Determine the (x, y) coordinate at the center of the cell enclosing the given text.  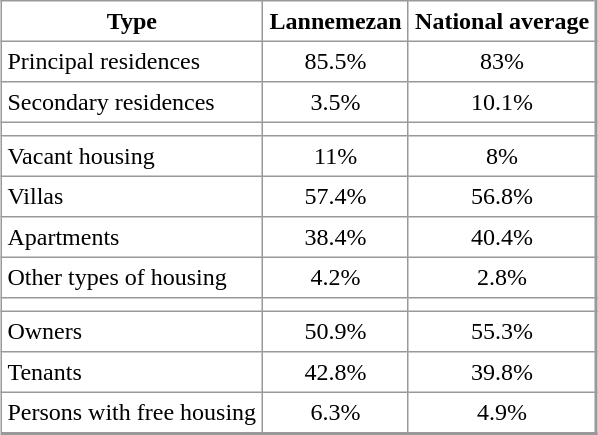
Apartments (132, 237)
56.8% (502, 196)
83% (502, 61)
Owners (132, 331)
National average (502, 21)
55.3% (502, 331)
11% (336, 156)
6.3% (336, 412)
Tenants (132, 372)
40.4% (502, 237)
Secondary residences (132, 102)
42.8% (336, 372)
4.2% (336, 277)
39.8% (502, 372)
10.1% (502, 102)
Persons with free housing (132, 412)
3.5% (336, 102)
57.4% (336, 196)
8% (502, 156)
50.9% (336, 331)
4.9% (502, 412)
Other types of housing (132, 277)
2.8% (502, 277)
Principal residences (132, 61)
Vacant housing (132, 156)
Type (132, 21)
Villas (132, 196)
Lannemezan (336, 21)
38.4% (336, 237)
85.5% (336, 61)
